Locate the cell with the specified text and output its (X, Y) center coordinate. 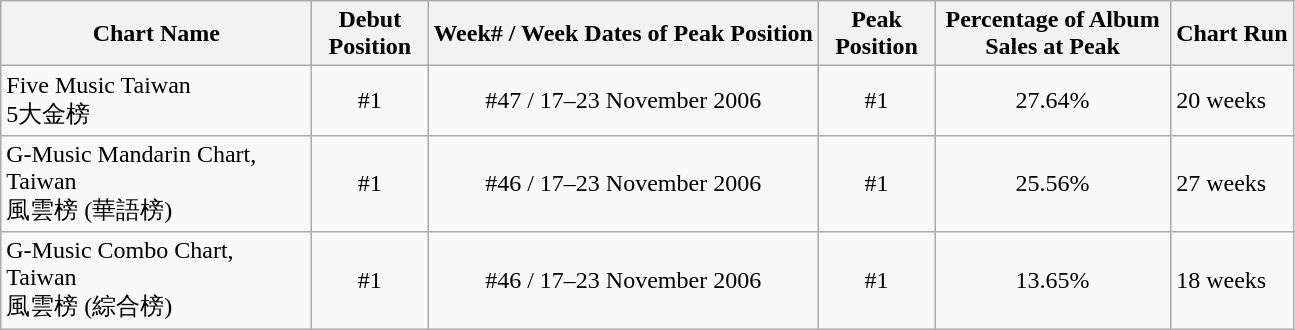
Chart Name (156, 34)
Percentage of Album Sales at Peak (1053, 34)
18 weeks (1232, 280)
G-Music Mandarin Chart, Taiwan風雲榜 (華語榜) (156, 184)
Five Music Taiwan5大金榜 (156, 101)
Week# / Week Dates of Peak Position (624, 34)
20 weeks (1232, 101)
Debut Position (370, 34)
13.65% (1053, 280)
Chart Run (1232, 34)
25.56% (1053, 184)
27 weeks (1232, 184)
#47 / 17–23 November 2006 (624, 101)
27.64% (1053, 101)
Peak Position (876, 34)
G-Music Combo Chart, Taiwan風雲榜 (綜合榜) (156, 280)
